Extract the [x, y] coordinate from the center of the cell holding the provided text.  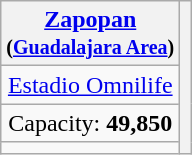
Capacity: 49,850 [90, 123]
Zapopan(Guadalajara Area) [90, 34]
Estadio Omnilife [90, 85]
